Return [x, y] of the center of cell containing provided text 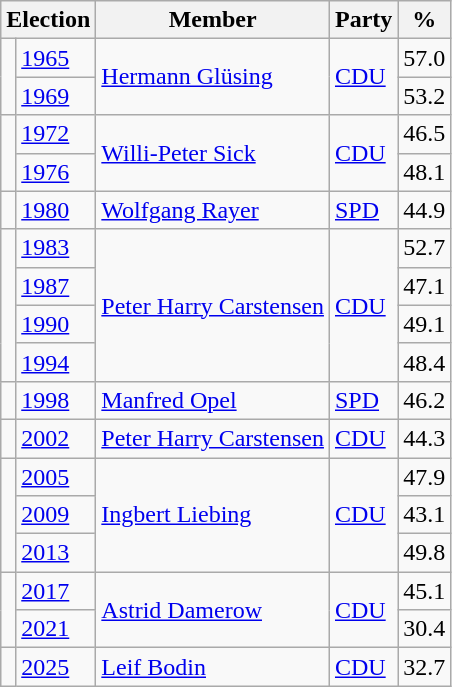
Wolfgang Rayer [213, 210]
Astrid Damerow [213, 610]
Party [363, 20]
1969 [56, 96]
2013 [56, 553]
Ingbert Liebing [213, 515]
45.1 [424, 591]
49.8 [424, 553]
1994 [56, 362]
46.2 [424, 400]
57.0 [424, 58]
48.4 [424, 362]
Member [213, 20]
46.5 [424, 134]
2005 [56, 477]
2025 [56, 667]
44.9 [424, 210]
1983 [56, 248]
48.1 [424, 172]
1980 [56, 210]
1990 [56, 324]
52.7 [424, 248]
Willi-Peter Sick [213, 153]
47.9 [424, 477]
% [424, 20]
Manfred Opel [213, 400]
43.1 [424, 515]
1976 [56, 172]
Leif Bodin [213, 667]
1998 [56, 400]
Election [48, 20]
53.2 [424, 96]
44.3 [424, 438]
1972 [56, 134]
2009 [56, 515]
2021 [56, 629]
2017 [56, 591]
32.7 [424, 667]
49.1 [424, 324]
Hermann Glüsing [213, 77]
1965 [56, 58]
47.1 [424, 286]
1987 [56, 286]
30.4 [424, 629]
2002 [56, 438]
